Output the (x, y) coordinate of the center of the cell containing the given text.  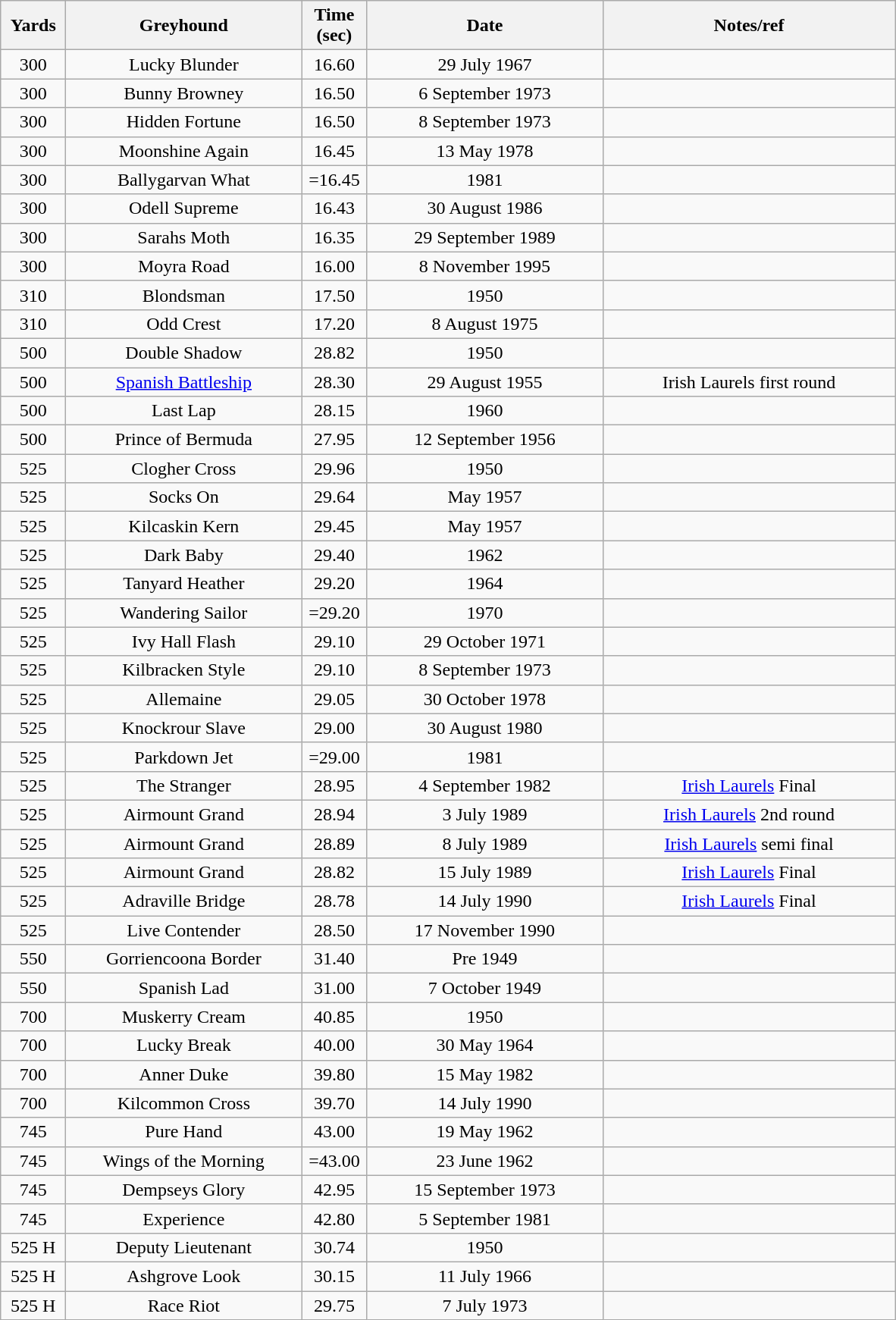
=16.45 (334, 180)
1962 (485, 555)
1960 (485, 411)
Moonshine Again (183, 151)
28.94 (334, 814)
17.50 (334, 295)
28.78 (334, 901)
16.00 (334, 266)
12 September 1956 (485, 440)
29.64 (334, 497)
6 September 1973 (485, 93)
28.89 (334, 844)
42.95 (334, 1190)
29.20 (334, 584)
Allemaine (183, 699)
Gorriencoona Border (183, 959)
43.00 (334, 1132)
Race Riot (183, 1305)
1964 (485, 584)
16.43 (334, 209)
Spanish Lad (183, 988)
19 May 1962 (485, 1132)
1970 (485, 613)
Lucky Blunder (183, 64)
=29.20 (334, 613)
40.85 (334, 1017)
Bunny Browney (183, 93)
7 October 1949 (485, 988)
Time (sec) (334, 26)
=29.00 (334, 757)
16.60 (334, 64)
Double Shadow (183, 353)
Yards (33, 26)
Wings of the Morning (183, 1161)
30 August 1986 (485, 209)
Last Lap (183, 411)
Irish Laurels first round (749, 381)
29.00 (334, 728)
Tanyard Heather (183, 584)
39.80 (334, 1074)
13 May 1978 (485, 151)
Greyhound (183, 26)
Irish Laurels 2nd round (749, 814)
Experience (183, 1218)
29.75 (334, 1305)
16.45 (334, 151)
23 June 1962 (485, 1161)
15 September 1973 (485, 1190)
Kilcaskin Kern (183, 526)
4 September 1982 (485, 785)
Ashgrove Look (183, 1276)
31.40 (334, 959)
Dark Baby (183, 555)
29 July 1967 (485, 64)
15 May 1982 (485, 1074)
11 July 1966 (485, 1276)
Clogher Cross (183, 469)
Anner Duke (183, 1074)
Blondsman (183, 295)
8 July 1989 (485, 844)
29.96 (334, 469)
28.50 (334, 930)
29.45 (334, 526)
Kilcommon Cross (183, 1103)
Ballygarvan What (183, 180)
31.00 (334, 988)
Odell Supreme (183, 209)
Notes/ref (749, 26)
Date (485, 26)
30 October 1978 (485, 699)
29 August 1955 (485, 381)
30 August 1980 (485, 728)
Spanish Battleship (183, 381)
28.30 (334, 381)
Pre 1949 (485, 959)
The Stranger (183, 785)
8 November 1995 (485, 266)
Wandering Sailor (183, 613)
=43.00 (334, 1161)
30.74 (334, 1247)
29.05 (334, 699)
Hidden Fortune (183, 122)
Live Contender (183, 930)
Dempseys Glory (183, 1190)
Knockrour Slave (183, 728)
Sarahs Moth (183, 237)
17 November 1990 (485, 930)
5 September 1981 (485, 1218)
29 October 1971 (485, 641)
Ivy Hall Flash (183, 641)
Odd Crest (183, 324)
30.15 (334, 1276)
39.70 (334, 1103)
Socks On (183, 497)
Moyra Road (183, 266)
Muskerry Cream (183, 1017)
Prince of Bermuda (183, 440)
42.80 (334, 1218)
Adraville Bridge (183, 901)
Parkdown Jet (183, 757)
Deputy Lieutenant (183, 1247)
29.40 (334, 555)
29 September 1989 (485, 237)
17.20 (334, 324)
Irish Laurels semi final (749, 844)
Lucky Break (183, 1046)
8 August 1975 (485, 324)
7 July 1973 (485, 1305)
Kilbracken Style (183, 670)
27.95 (334, 440)
16.35 (334, 237)
40.00 (334, 1046)
30 May 1964 (485, 1046)
28.15 (334, 411)
15 July 1989 (485, 873)
28.95 (334, 785)
3 July 1989 (485, 814)
Pure Hand (183, 1132)
